Scan for the cell matching the given text and deliver its [x, y] coordinate at center. 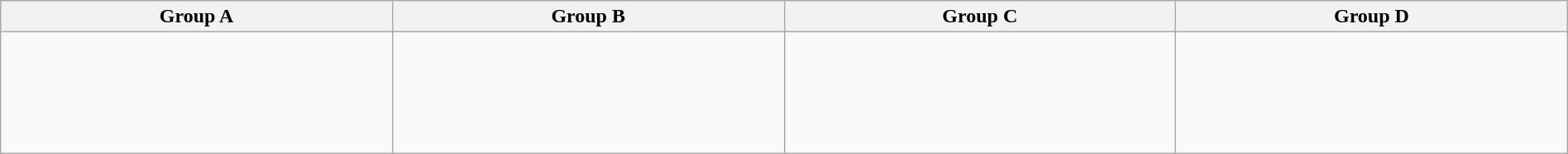
Group D [1372, 17]
Group B [588, 17]
Group C [980, 17]
Group A [197, 17]
